Search for the cell housing the specified text and yield its [X, Y] center coordinate. 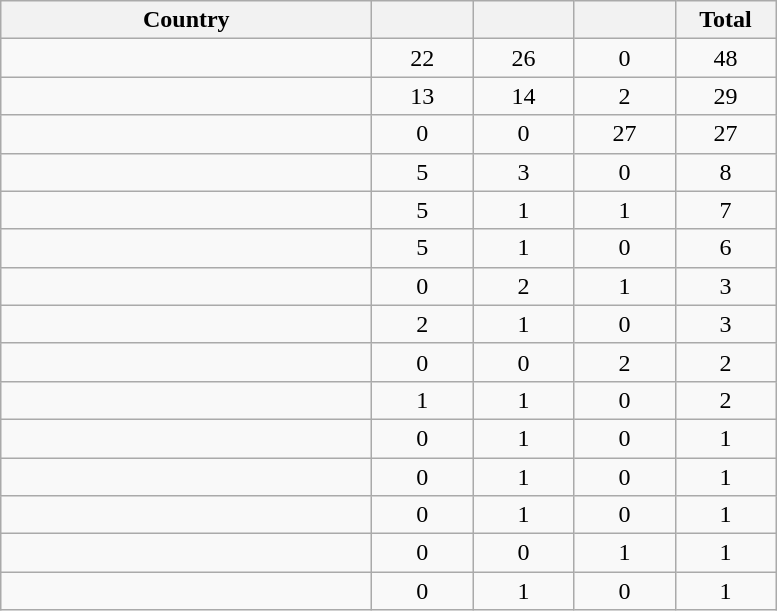
8 [726, 172]
14 [524, 96]
Country [186, 20]
29 [726, 96]
26 [524, 58]
22 [422, 58]
6 [726, 248]
Total [726, 20]
13 [422, 96]
48 [726, 58]
7 [726, 210]
